Return [X, Y] of the center of cell containing provided text 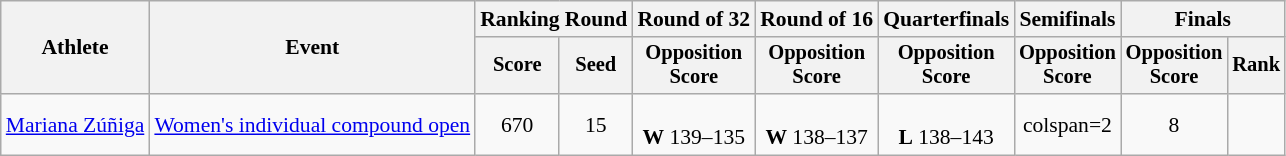
Women's individual compound open [312, 124]
15 [596, 124]
Ranking Round [554, 19]
L 138–143 [946, 124]
Athlete [76, 48]
Round of 16 [816, 19]
colspan=2 [1068, 124]
Mariana Zúñiga [76, 124]
Event [312, 48]
Semifinals [1068, 19]
Seed [596, 66]
Score [517, 66]
Rank [1256, 66]
W 138–137 [816, 124]
8 [1174, 124]
670 [517, 124]
Round of 32 [694, 19]
Finals [1203, 19]
W 139–135 [694, 124]
Quarterfinals [946, 19]
